Output the (X, Y) coordinate of the center of the cell containing the given text.  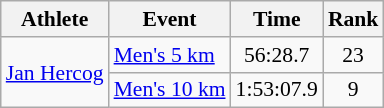
23 (354, 55)
Men's 10 km (170, 90)
56:28.7 (277, 55)
Time (277, 19)
Men's 5 km (170, 55)
9 (354, 90)
Jan Hercog (55, 72)
1:53:07.9 (277, 90)
Event (170, 19)
Rank (354, 19)
Athlete (55, 19)
